Capture the cell that displays the provided text and extract its [x, y] central coordinate. 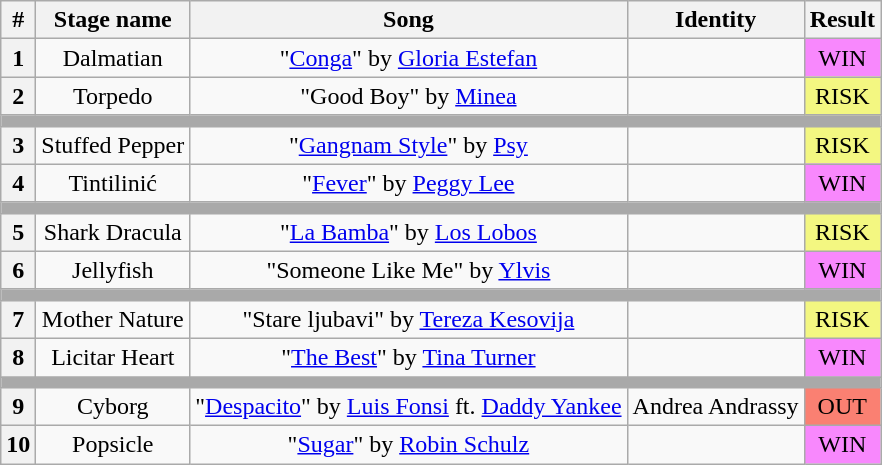
Jellyfish [113, 270]
OUT [842, 407]
"Stare ljubavi" by Tereza Kesovija [408, 319]
"Someone Like Me" by Ylvis [408, 270]
6 [18, 270]
10 [18, 445]
Licitar Heart [113, 357]
Stuffed Pepper [113, 145]
Dalmatian [113, 58]
"Gangnam Style" by Psy [408, 145]
Torpedo [113, 96]
Tintilinić [113, 183]
"Good Boy" by Minea [408, 96]
2 [18, 96]
7 [18, 319]
9 [18, 407]
Mother Nature [113, 319]
4 [18, 183]
"Despacito" by Luis Fonsi ft. Daddy Yankee [408, 407]
8 [18, 357]
5 [18, 232]
Stage name [113, 20]
"Conga" by Gloria Estefan [408, 58]
Shark Dracula [113, 232]
# [18, 20]
1 [18, 58]
Song [408, 20]
Cyborg [113, 407]
"Sugar" by Robin Schulz [408, 445]
"La Bamba" by Los Lobos [408, 232]
Andrea Andrassy [716, 407]
Result [842, 20]
"Fever" by Peggy Lee [408, 183]
Popsicle [113, 445]
Identity [716, 20]
"The Best" by Tina Turner [408, 357]
3 [18, 145]
